Capture the cell that displays the provided text and extract its [x, y] central coordinate. 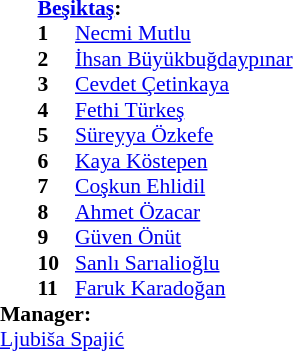
8 [57, 212]
6 [57, 161]
Manager: [146, 314]
7 [57, 187]
10 [57, 263]
3 [57, 85]
Necmi Mutlu [184, 33]
Kaya Köstepen [184, 161]
Sanlı Sarıalioğlu [184, 263]
İhsan Büyükbuğdaypınar [184, 59]
Ahmet Özacar [184, 212]
1 [57, 33]
4 [57, 110]
Faruk Karadoğan [184, 289]
Güven Önüt [184, 237]
2 [57, 59]
Süreyya Özkefe [184, 135]
Fethi Türkeş [184, 110]
Cevdet Çetinkaya [184, 85]
Coşkun Ehlidil [184, 187]
9 [57, 237]
11 [57, 289]
5 [57, 135]
